Detect which cell encompasses the target text, then output its (x, y) center coordinate. 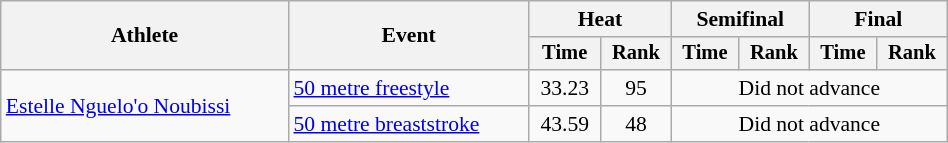
50 metre freestyle (408, 88)
Event (408, 36)
Semifinal (740, 19)
95 (636, 88)
Estelle Nguelo'o Noubissi (145, 106)
43.59 (565, 124)
Athlete (145, 36)
48 (636, 124)
33.23 (565, 88)
Heat (600, 19)
Final (878, 19)
50 metre breaststroke (408, 124)
